Find where the given text appears and provide that cell's center as (X, Y) coordinate. 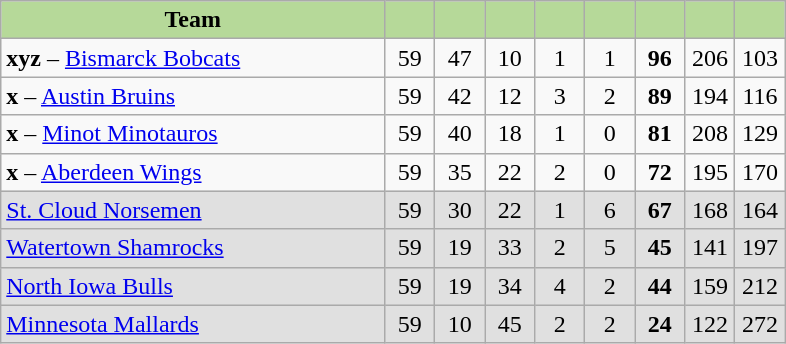
159 (710, 286)
208 (710, 134)
xyz – Bismarck Bobcats (193, 58)
35 (460, 172)
St. Cloud Norsemen (193, 210)
141 (710, 248)
6 (610, 210)
195 (710, 172)
x – Austin Bruins (193, 96)
30 (460, 210)
x – Minot Minotauros (193, 134)
129 (760, 134)
272 (760, 324)
206 (710, 58)
96 (660, 58)
212 (760, 286)
12 (510, 96)
103 (760, 58)
194 (710, 96)
89 (660, 96)
North Iowa Bulls (193, 286)
42 (460, 96)
44 (660, 286)
34 (510, 286)
Minnesota Mallards (193, 324)
4 (560, 286)
x – Aberdeen Wings (193, 172)
72 (660, 172)
168 (710, 210)
164 (760, 210)
5 (610, 248)
122 (710, 324)
81 (660, 134)
24 (660, 324)
47 (460, 58)
170 (760, 172)
Team (193, 20)
67 (660, 210)
197 (760, 248)
116 (760, 96)
18 (510, 134)
3 (560, 96)
33 (510, 248)
Watertown Shamrocks (193, 248)
40 (460, 134)
